Find where the given text appears and provide that cell's center as [x, y] coordinate. 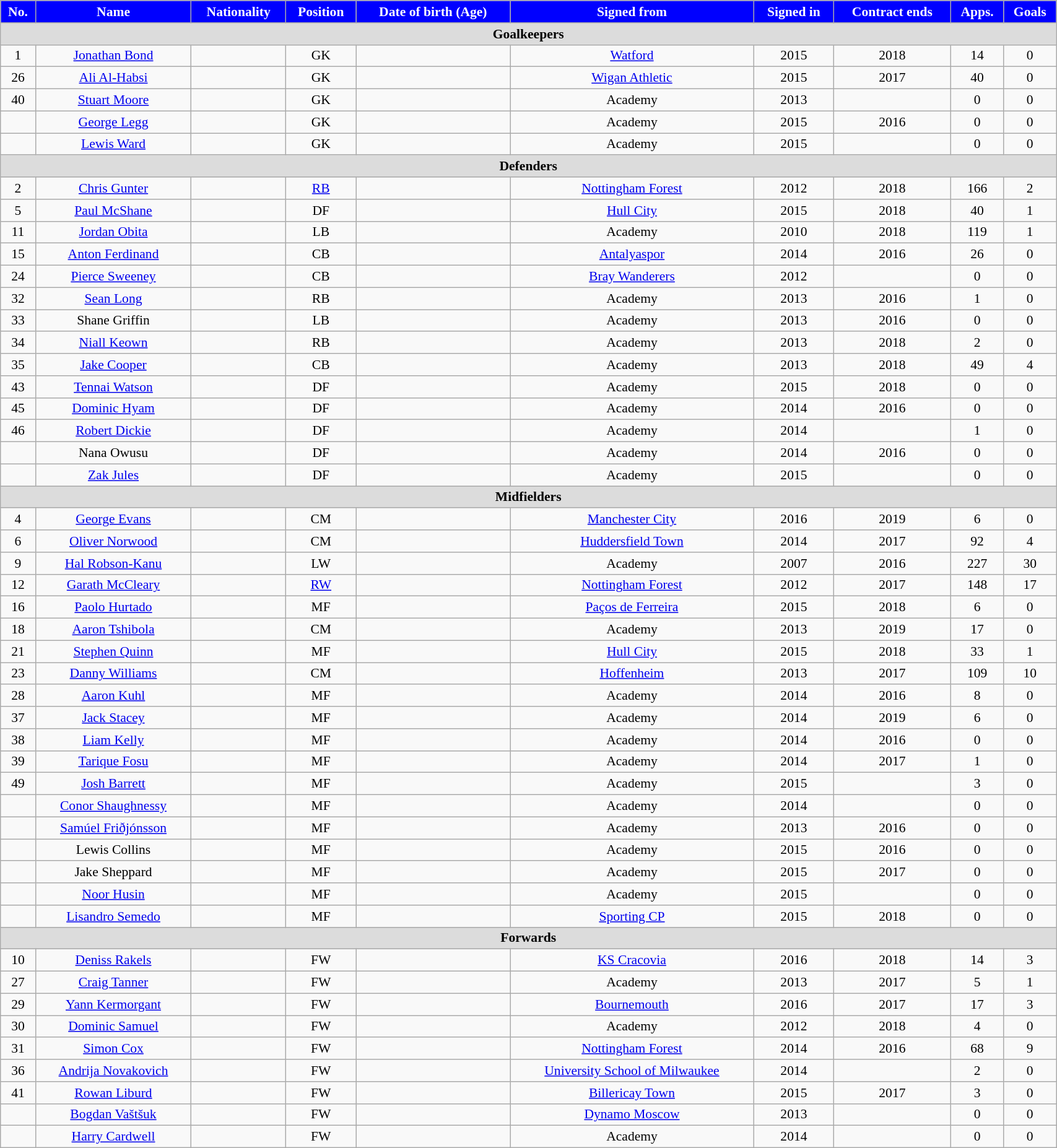
Sean Long [113, 298]
37 [18, 718]
Paul McShane [113, 211]
Danny Williams [113, 674]
Position [321, 12]
109 [977, 674]
Robert Dickie [113, 431]
Anton Ferdinand [113, 254]
Forwards [529, 938]
27 [18, 983]
Aaron Kuhl [113, 696]
Apps. [977, 12]
2007 [794, 563]
Josh Barrett [113, 784]
Manchester City [632, 520]
Noor Husin [113, 894]
Contract ends [893, 12]
Jake Sheppard [113, 872]
No. [18, 12]
39 [18, 762]
Signed in [794, 12]
Jordan Obita [113, 232]
Dominic Samuel [113, 1027]
Dominic Hyam [113, 409]
8 [977, 696]
Harry Cardwell [113, 1137]
Liam Kelly [113, 740]
148 [977, 585]
Rowan Liburd [113, 1093]
Hoffenheim [632, 674]
Bray Wanderers [632, 277]
Paolo Hurtado [113, 607]
23 [18, 674]
119 [977, 232]
Sporting CP [632, 916]
12 [18, 585]
31 [18, 1049]
Midfielders [529, 497]
Conor Shaughnessy [113, 806]
Watford [632, 56]
35 [18, 365]
Oliver Norwood [113, 541]
Lisandro Semedo [113, 916]
Hal Robson-Kanu [113, 563]
Lewis Collins [113, 850]
227 [977, 563]
Andrija Novakovich [113, 1071]
29 [18, 1004]
Goals [1030, 12]
Billericay Town [632, 1093]
Name [113, 12]
Jonathan Bond [113, 56]
Craig Tanner [113, 983]
RW [321, 585]
18 [18, 630]
Bournemouth [632, 1004]
KS Cracovia [632, 960]
38 [18, 740]
Samúel Friðjónsson [113, 828]
Niall Keown [113, 343]
Stephen Quinn [113, 651]
Yann Kermorgant [113, 1004]
Defenders [529, 167]
Goalkeepers [529, 34]
36 [18, 1071]
16 [18, 607]
Tarique Fosu [113, 762]
34 [18, 343]
Tennai Watson [113, 387]
Dynamo Moscow [632, 1115]
Paços de Ferreira [632, 607]
2010 [794, 232]
46 [18, 431]
Simon Cox [113, 1049]
Nationality [238, 12]
Ali Al-Habsi [113, 78]
University School of Milwaukee [632, 1071]
Shane Griffin [113, 321]
Antalyaspor [632, 254]
Jake Cooper [113, 365]
21 [18, 651]
Pierce Sweeney [113, 277]
32 [18, 298]
43 [18, 387]
Wigan Athletic [632, 78]
Stuart Moore [113, 100]
Date of birth (Age) [433, 12]
Lewis Ward [113, 144]
Jack Stacey [113, 718]
Aaron Tshibola [113, 630]
Signed from [632, 12]
24 [18, 277]
Huddersfield Town [632, 541]
11 [18, 232]
Garath McCleary [113, 585]
Bogdan Vaštšuk [113, 1115]
45 [18, 409]
Zak Jules [113, 475]
George Legg [113, 122]
Deniss Rakels [113, 960]
LW [321, 563]
Nana Owusu [113, 453]
28 [18, 696]
166 [977, 188]
George Evans [113, 520]
41 [18, 1093]
15 [18, 254]
Chris Gunter [113, 188]
68 [977, 1049]
92 [977, 541]
